From the cell containing the given text, extract its center point as (x, y) coordinate. 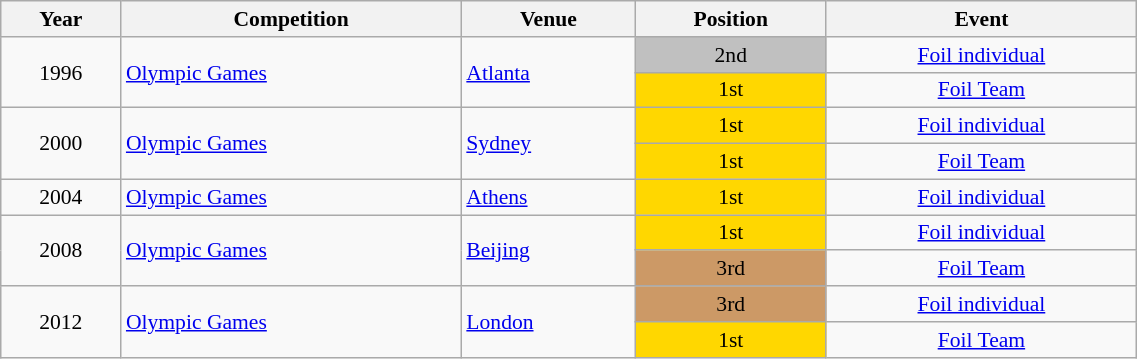
Competition (291, 19)
2012 (61, 322)
Atlanta (548, 72)
Venue (548, 19)
London (548, 322)
2000 (61, 144)
Beijing (548, 250)
Sydney (548, 144)
Athens (548, 197)
Year (61, 19)
2nd (731, 55)
1996 (61, 72)
2004 (61, 197)
2008 (61, 250)
Position (731, 19)
Event (982, 19)
